Return the (X, Y) coordinate for the center point of the cell that contains the specified text.  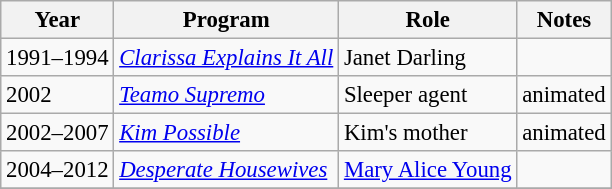
Mary Alice Young (428, 170)
Janet Darling (428, 58)
Desperate Housewives (226, 170)
Program (226, 20)
Sleeper agent (428, 95)
Role (428, 20)
2002 (58, 95)
Teamo Supremo (226, 95)
2002–2007 (58, 133)
1991–1994 (58, 58)
Notes (564, 20)
Clarissa Explains It All (226, 58)
Kim Possible (226, 133)
Year (58, 20)
2004–2012 (58, 170)
Kim's mother (428, 133)
